Return [x, y] of the center of cell containing provided text 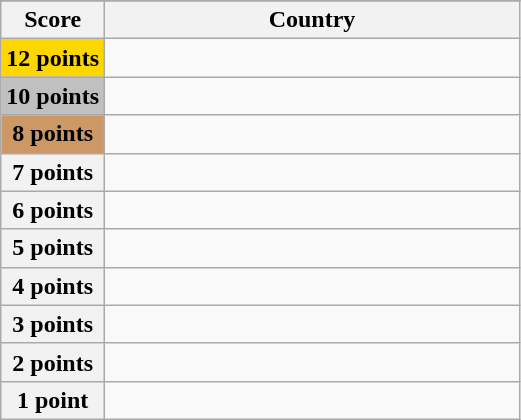
8 points [53, 134]
5 points [53, 248]
6 points [53, 210]
Score [53, 20]
2 points [53, 362]
Country [312, 20]
12 points [53, 58]
3 points [53, 324]
1 point [53, 400]
4 points [53, 286]
10 points [53, 96]
7 points [53, 172]
